Extract the [X, Y] coordinate from the center of the cell holding the provided text.  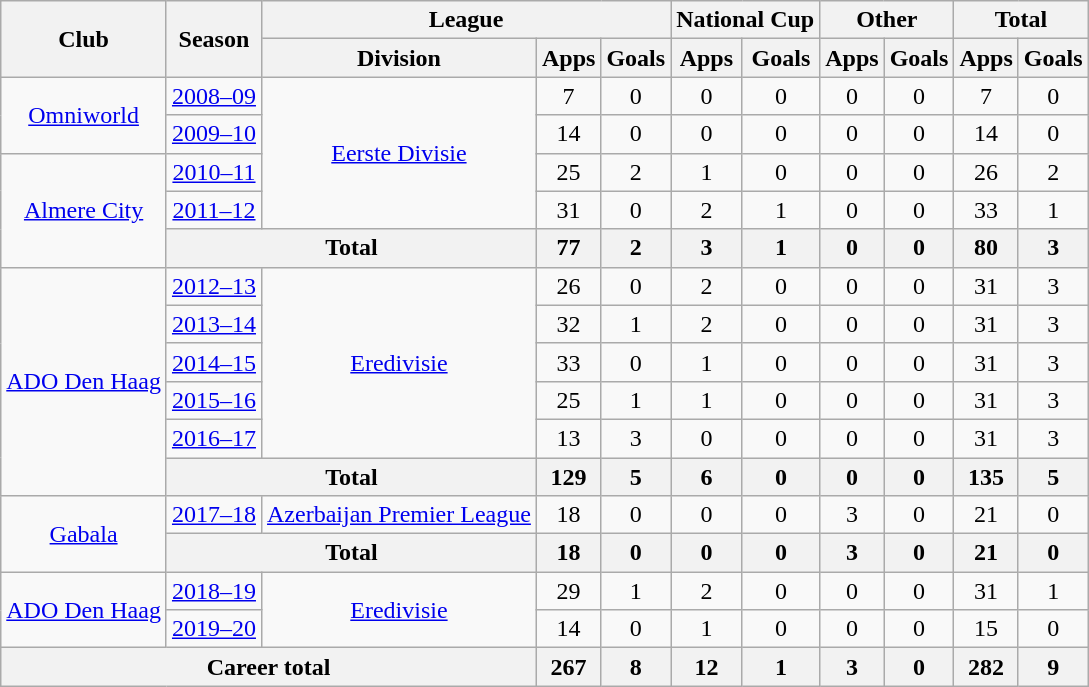
2015–16 [214, 400]
2018–19 [214, 591]
2012–13 [214, 286]
Gabala [84, 534]
2016–17 [214, 438]
13 [568, 438]
2019–20 [214, 629]
Career total [269, 667]
32 [568, 324]
Other [887, 20]
135 [986, 477]
15 [986, 629]
129 [568, 477]
29 [568, 591]
2009–10 [214, 134]
12 [707, 667]
Season [214, 39]
77 [568, 248]
6 [707, 477]
2017–18 [214, 515]
2013–14 [214, 324]
National Cup [746, 20]
2008–09 [214, 96]
80 [986, 248]
Eerste Divisie [398, 153]
Almere City [84, 210]
2010–11 [214, 172]
Omniworld [84, 115]
2014–15 [214, 362]
Division [398, 58]
League [466, 20]
282 [986, 667]
Azerbaijan Premier League [398, 515]
8 [636, 667]
9 [1053, 667]
2011–12 [214, 210]
267 [568, 667]
Club [84, 39]
